From the cell containing the given text, extract its center point as [X, Y] coordinate. 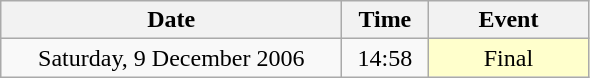
Event [508, 20]
14:58 [385, 58]
Saturday, 9 December 2006 [172, 58]
Date [172, 20]
Final [508, 58]
Time [385, 20]
